Determine the [X, Y] coordinate at the center of the cell enclosing the given text.  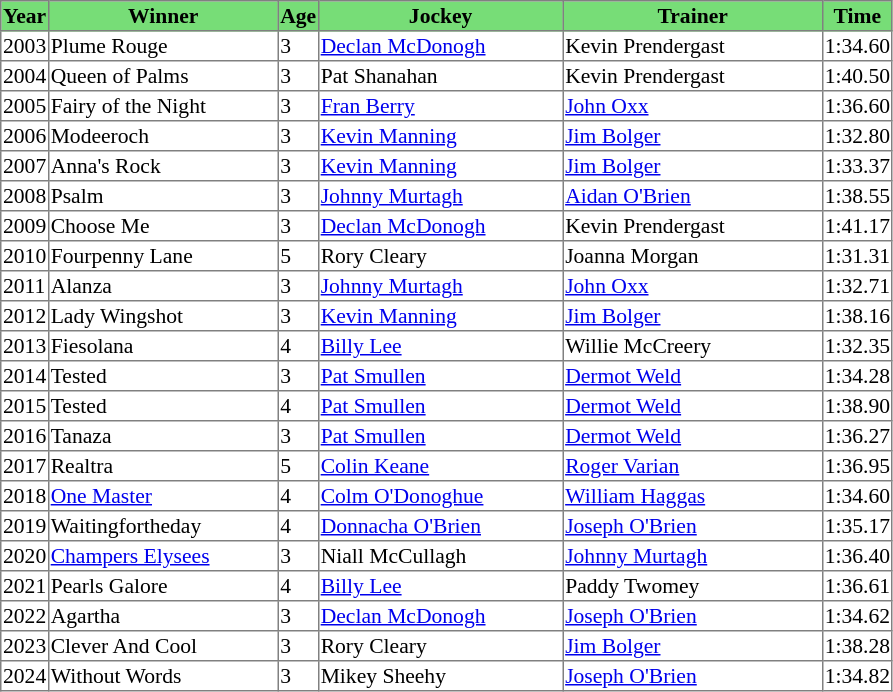
2007 [25, 166]
Anna's Rock [163, 166]
One Master [163, 496]
1:31.31 [857, 256]
2015 [25, 406]
Willie McCreery [693, 346]
1:36.27 [857, 436]
1:36.95 [857, 466]
1:38.16 [857, 316]
1:41.17 [857, 226]
2003 [25, 46]
2011 [25, 286]
Fourpenny Lane [163, 256]
Waitingfortheday [163, 526]
Time [857, 16]
2020 [25, 556]
Fairy of the Night [163, 106]
Plume Rouge [163, 46]
2005 [25, 106]
Queen of Palms [163, 76]
William Haggas [693, 496]
Clever And Cool [163, 646]
2023 [25, 646]
1:33.37 [857, 166]
Colin Keane [440, 466]
Lady Wingshot [163, 316]
1:32.35 [857, 346]
1:38.90 [857, 406]
Realtra [163, 466]
2004 [25, 76]
Colm O'Donoghue [440, 496]
1:36.61 [857, 586]
1:40.50 [857, 76]
1:32.80 [857, 136]
Winner [163, 16]
2017 [25, 466]
2021 [25, 586]
Choose Me [163, 226]
Jockey [440, 16]
2006 [25, 136]
1:38.28 [857, 646]
2016 [25, 436]
1:32.71 [857, 286]
Year [25, 16]
Donnacha O'Brien [440, 526]
1:34.82 [857, 676]
Age [298, 16]
2008 [25, 196]
2009 [25, 226]
Joanna Morgan [693, 256]
Mikey Sheehy [440, 676]
1:34.62 [857, 616]
Niall McCullagh [440, 556]
2012 [25, 316]
2013 [25, 346]
Fran Berry [440, 106]
Modeeroch [163, 136]
2019 [25, 526]
Agartha [163, 616]
2010 [25, 256]
Without Words [163, 676]
Champers Elysees [163, 556]
Fiesolana [163, 346]
Alanza [163, 286]
2014 [25, 376]
2018 [25, 496]
Psalm [163, 196]
Pat Shanahan [440, 76]
2022 [25, 616]
Tanaza [163, 436]
Aidan O'Brien [693, 196]
Paddy Twomey [693, 586]
1:35.17 [857, 526]
1:34.28 [857, 376]
1:38.55 [857, 196]
Trainer [693, 16]
1:36.40 [857, 556]
Pearls Galore [163, 586]
1:36.60 [857, 106]
2024 [25, 676]
Roger Varian [693, 466]
